Locate the cell with the specified text and output its (x, y) center coordinate. 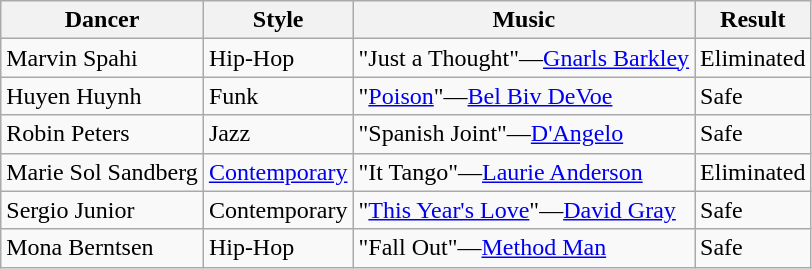
"Spanish Joint"—D'Angelo (524, 134)
Jazz (278, 134)
"Poison"—Bel Biv DeVoe (524, 96)
Robin Peters (102, 134)
Funk (278, 96)
Marie Sol Sandberg (102, 172)
Result (753, 20)
Style (278, 20)
Mona Berntsen (102, 248)
"Just a Thought"—Gnarls Barkley (524, 58)
Huyen Huynh (102, 96)
Marvin Spahi (102, 58)
Dancer (102, 20)
"Fall Out"—Method Man (524, 248)
"It Tango"—Laurie Anderson (524, 172)
"This Year's Love"—David Gray (524, 210)
Sergio Junior (102, 210)
Music (524, 20)
